Identify which cell holds the provided text, then report its (X, Y) central coordinate. 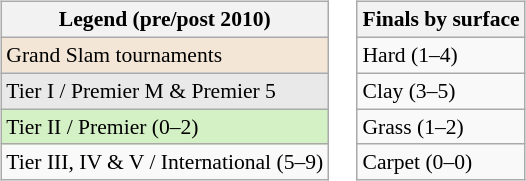
Tier I / Premier M & Premier 5 (164, 91)
Tier II / Premier (0–2) (164, 127)
Clay (3–5) (440, 91)
Grass (1–2) (440, 127)
Carpet (0–0) (440, 162)
Legend (pre/post 2010) (164, 20)
Hard (1–4) (440, 55)
Finals by surface (440, 20)
Tier III, IV & V / International (5–9) (164, 162)
Grand Slam tournaments (164, 55)
